Search for the cell housing the specified text and yield its [X, Y] center coordinate. 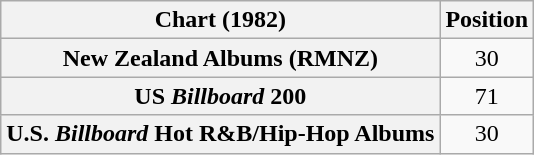
Chart (1982) [220, 20]
New Zealand Albums (RMNZ) [220, 58]
U.S. Billboard Hot R&B/Hip-Hop Albums [220, 134]
71 [487, 96]
Position [487, 20]
US Billboard 200 [220, 96]
